Locate the cell with the specified text and output its [x, y] center coordinate. 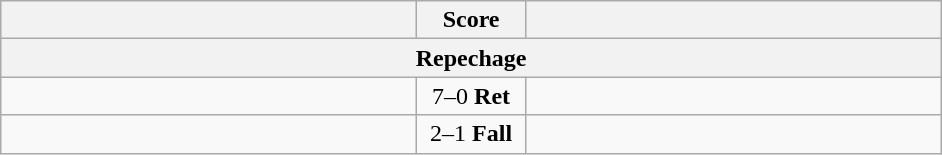
2–1 Fall [472, 134]
Repechage [472, 58]
Score [472, 20]
7–0 Ret [472, 96]
